Output the (X, Y) coordinate of the center of the cell containing the given text.  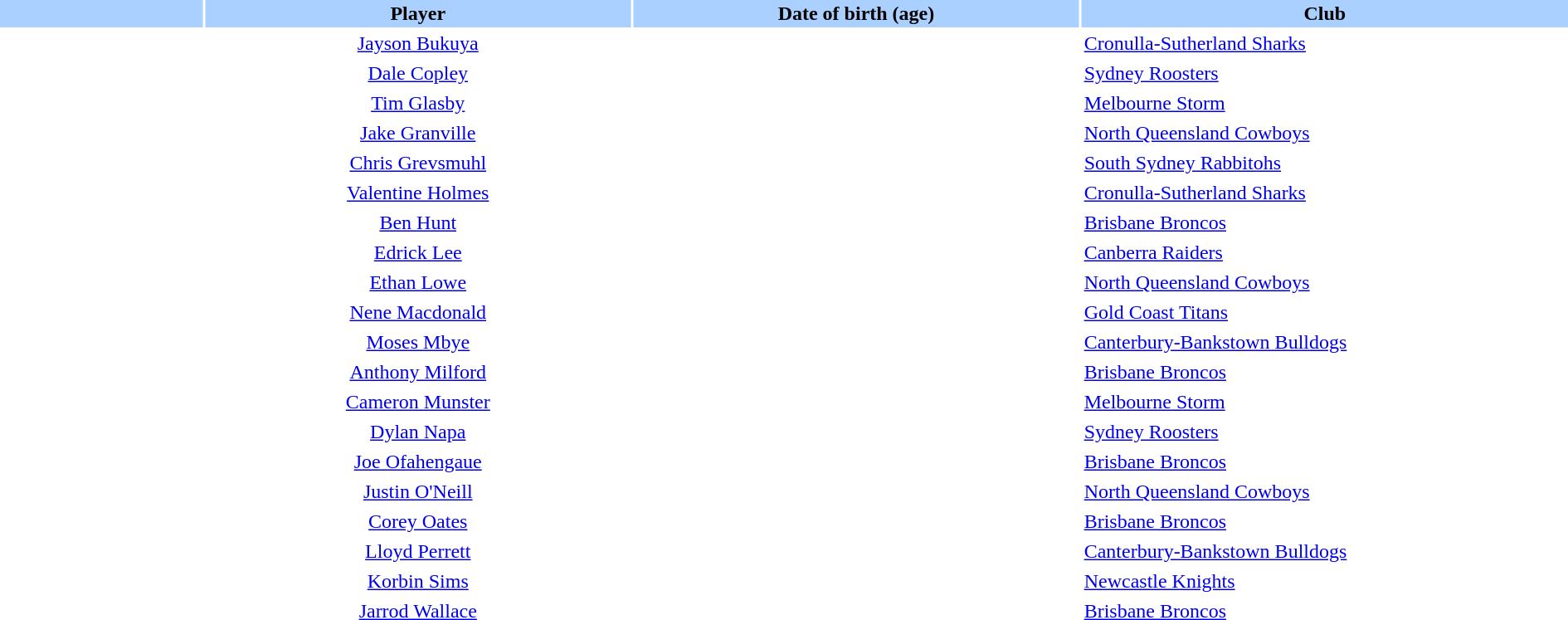
Corey Oates (418, 521)
Player (418, 13)
Jake Granville (418, 133)
Dale Copley (418, 73)
Dylan Napa (418, 432)
Date of birth (age) (856, 13)
Canberra Raiders (1325, 252)
Edrick Lee (418, 252)
Ben Hunt (418, 222)
Cameron Munster (418, 402)
Anthony Milford (418, 372)
Nene Macdonald (418, 312)
Valentine Holmes (418, 193)
Moses Mbye (418, 342)
Tim Glasby (418, 103)
Joe Ofahengaue (418, 461)
Justin O'Neill (418, 491)
South Sydney Rabbitohs (1325, 163)
Jayson Bukuya (418, 43)
Club (1325, 13)
Gold Coast Titans (1325, 312)
Lloyd Perrett (418, 551)
Korbin Sims (418, 581)
Newcastle Knights (1325, 581)
Chris Grevsmuhl (418, 163)
Ethan Lowe (418, 282)
